Detect which cell encompasses the target text, then output its (x, y) center coordinate. 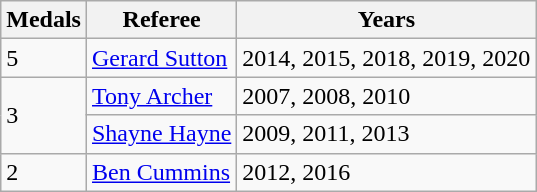
3 (44, 115)
2014, 2015, 2018, 2019, 2020 (386, 58)
2009, 2011, 2013 (386, 134)
Medals (44, 20)
Referee (161, 20)
Shayne Hayne (161, 134)
2007, 2008, 2010 (386, 96)
Tony Archer (161, 96)
Ben Cummins (161, 172)
2 (44, 172)
5 (44, 58)
2012, 2016 (386, 172)
Years (386, 20)
Gerard Sutton (161, 58)
